Locate the cell with the specified text and output its [X, Y] center coordinate. 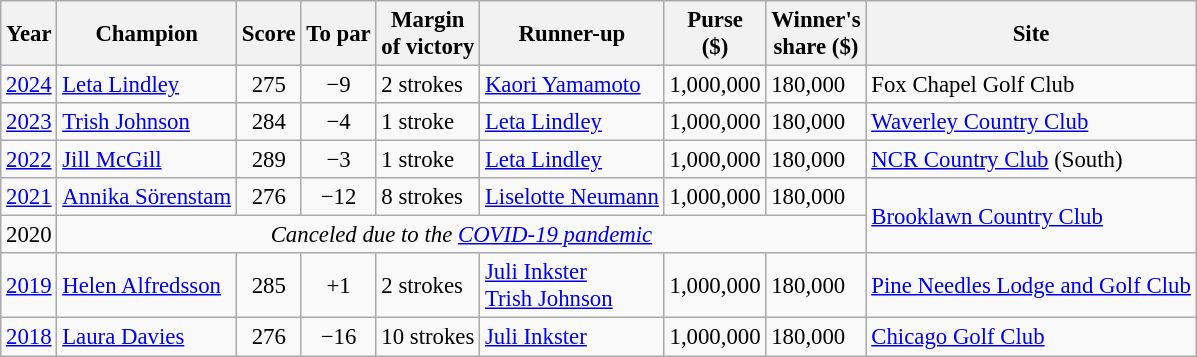
2019 [29, 286]
Annika Sörenstam [147, 197]
Brooklawn Country Club [1031, 216]
Winner'sshare ($) [816, 34]
2020 [29, 235]
−16 [338, 337]
Runner-up [572, 34]
Trish Johnson [147, 122]
284 [268, 122]
2018 [29, 337]
275 [268, 85]
Champion [147, 34]
Score [268, 34]
NCR Country Club (South) [1031, 160]
Juli Inkster [572, 337]
Kaori Yamamoto [572, 85]
Chicago Golf Club [1031, 337]
Marginof victory [428, 34]
Year [29, 34]
Pine Needles Lodge and Golf Club [1031, 286]
Juli Inkster Trish Johnson [572, 286]
289 [268, 160]
−12 [338, 197]
2022 [29, 160]
2024 [29, 85]
Canceled due to the COVID-19 pandemic [462, 235]
Helen Alfredsson [147, 286]
2021 [29, 197]
8 strokes [428, 197]
Jill McGill [147, 160]
To par [338, 34]
Liselotte Neumann [572, 197]
10 strokes [428, 337]
Purse($) [715, 34]
−9 [338, 85]
Fox Chapel Golf Club [1031, 85]
Waverley Country Club [1031, 122]
Laura Davies [147, 337]
−3 [338, 160]
2023 [29, 122]
285 [268, 286]
Site [1031, 34]
+1 [338, 286]
−4 [338, 122]
